Find where the given text appears and provide that cell's center as (X, Y) coordinate. 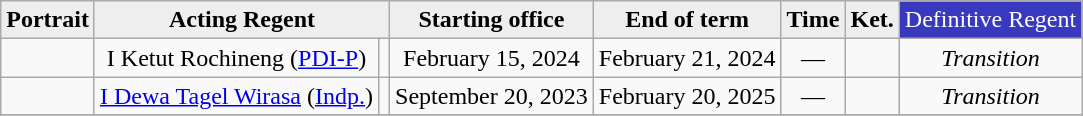
I Dewa Tagel Wirasa (Indp.) (236, 96)
Portrait (48, 20)
Ket. (872, 20)
Starting office (492, 20)
February 21, 2024 (687, 58)
Acting Regent (242, 20)
September 20, 2023 (492, 96)
Definitive Regent (990, 20)
February 20, 2025 (687, 96)
Time (813, 20)
End of term (687, 20)
February 15, 2024 (492, 58)
I Ketut Rochineng (PDI-P) (236, 58)
